Return the (x, y) coordinate for the center point of the cell that contains the specified text.  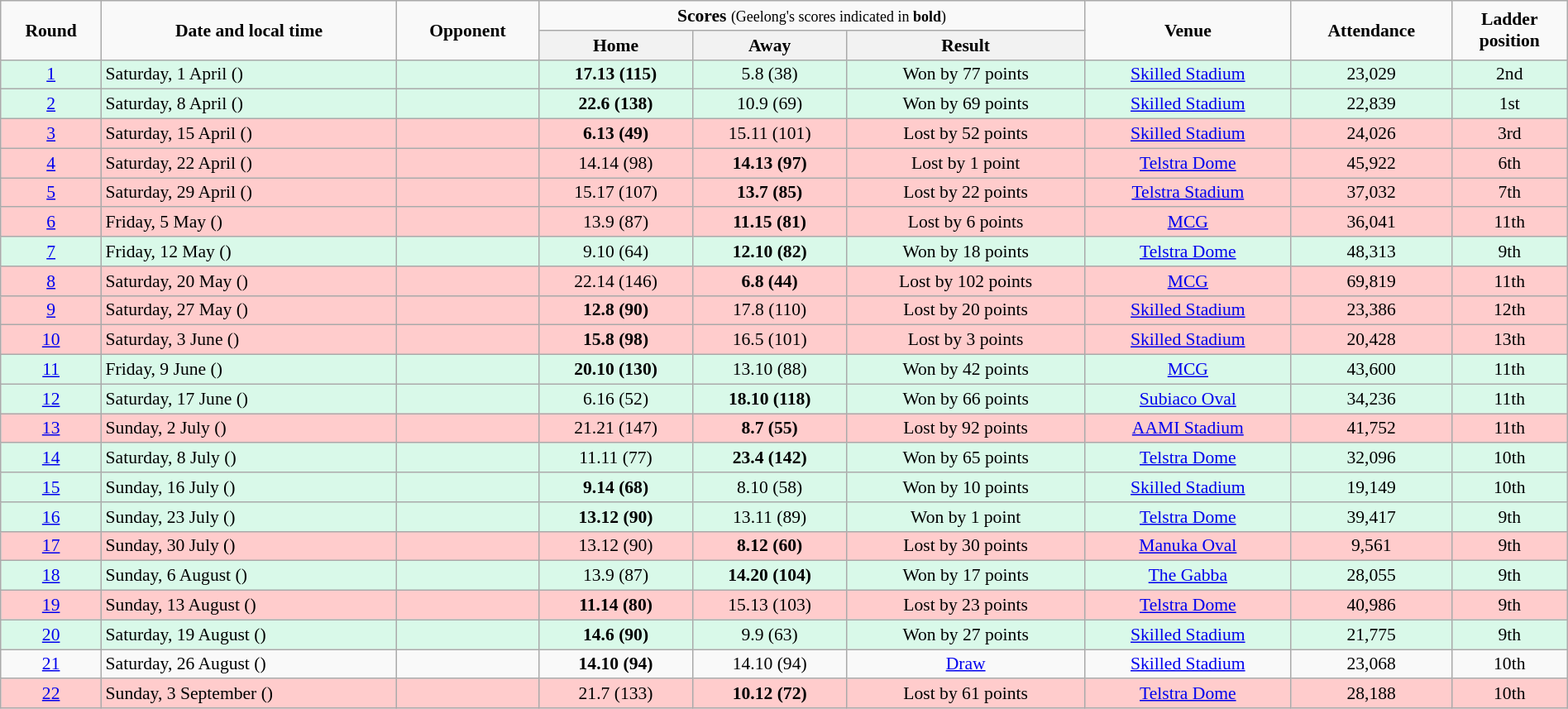
Scores (Geelong's scores indicated in bold) (811, 16)
22 (51, 694)
15.13 (103) (770, 606)
18.10 (118) (770, 399)
AAMI Stadium (1188, 429)
11 (51, 370)
8.12 (60) (770, 546)
36,041 (1371, 223)
39,417 (1371, 517)
24,026 (1371, 134)
Lost by 52 points (966, 134)
6.8 (44) (770, 281)
37,032 (1371, 193)
19,149 (1371, 487)
Away (770, 46)
6.16 (52) (615, 399)
Saturday, 17 June () (250, 399)
48,313 (1371, 252)
9.10 (64) (615, 252)
8 (51, 281)
23.4 (142) (770, 458)
15 (51, 487)
1st (1509, 104)
10 (51, 340)
12.8 (90) (615, 310)
Telstra Stadium (1188, 193)
10.9 (69) (770, 104)
14 (51, 458)
22,839 (1371, 104)
Round (51, 30)
34,236 (1371, 399)
9.9 (63) (770, 635)
14.20 (104) (770, 576)
18 (51, 576)
9,561 (1371, 546)
Sunday, 16 July () (250, 487)
Won by 18 points (966, 252)
23,386 (1371, 310)
13th (1509, 340)
Friday, 9 June () (250, 370)
Won by 42 points (966, 370)
Lost by 6 points (966, 223)
5.8 (38) (770, 74)
Saturday, 1 April () (250, 74)
8.7 (55) (770, 429)
13.7 (85) (770, 193)
43,600 (1371, 370)
Won by 69 points (966, 104)
Lost by 1 point (966, 163)
12.10 (82) (770, 252)
2 (51, 104)
15.11 (101) (770, 134)
12 (51, 399)
Sunday, 3 September () (250, 694)
Won by 65 points (966, 458)
19 (51, 606)
Lost by 61 points (966, 694)
7 (51, 252)
8.10 (58) (770, 487)
28,055 (1371, 576)
3rd (1509, 134)
Draw (966, 664)
7th (1509, 193)
Sunday, 23 July () (250, 517)
Saturday, 29 April () (250, 193)
Won by 66 points (966, 399)
15.8 (98) (615, 340)
1 (51, 74)
Lost by 23 points (966, 606)
Saturday, 19 August () (250, 635)
Won by 10 points (966, 487)
6 (51, 223)
Lost by 102 points (966, 281)
Won by 77 points (966, 74)
15.17 (107) (615, 193)
Saturday, 22 April () (250, 163)
20 (51, 635)
11.11 (77) (615, 458)
Sunday, 6 August () (250, 576)
Result (966, 46)
Sunday, 30 July () (250, 546)
Home (615, 46)
20.10 (130) (615, 370)
Won by 27 points (966, 635)
Saturday, 3 June () (250, 340)
Venue (1188, 30)
2nd (1509, 74)
Lost by 20 points (966, 310)
20,428 (1371, 340)
Ladderposition (1509, 30)
21,775 (1371, 635)
16 (51, 517)
41,752 (1371, 429)
12th (1509, 310)
Manuka Oval (1188, 546)
Won by 17 points (966, 576)
22.14 (146) (615, 281)
9 (51, 310)
Saturday, 27 May () (250, 310)
14.13 (97) (770, 163)
69,819 (1371, 281)
3 (51, 134)
Date and local time (250, 30)
Sunday, 2 July () (250, 429)
6th (1509, 163)
28,188 (1371, 694)
23,068 (1371, 664)
17.8 (110) (770, 310)
17 (51, 546)
21 (51, 664)
Subiaco Oval (1188, 399)
Lost by 92 points (966, 429)
Saturday, 15 April () (250, 134)
17.13 (115) (615, 74)
13 (51, 429)
Sunday, 13 August () (250, 606)
21.21 (147) (615, 429)
6.13 (49) (615, 134)
Friday, 5 May () (250, 223)
Saturday, 8 April () (250, 104)
11.14 (80) (615, 606)
Lost by 3 points (966, 340)
45,922 (1371, 163)
14.14 (98) (615, 163)
Opponent (467, 30)
10.12 (72) (770, 694)
5 (51, 193)
Lost by 30 points (966, 546)
Lost by 22 points (966, 193)
16.5 (101) (770, 340)
9.14 (68) (615, 487)
Saturday, 20 May () (250, 281)
11.15 (81) (770, 223)
Saturday, 26 August () (250, 664)
Won by 1 point (966, 517)
21.7 (133) (615, 694)
The Gabba (1188, 576)
23,029 (1371, 74)
22.6 (138) (615, 104)
Attendance (1371, 30)
13.10 (88) (770, 370)
Friday, 12 May () (250, 252)
4 (51, 163)
Saturday, 8 July () (250, 458)
13.11 (89) (770, 517)
14.6 (90) (615, 635)
32,096 (1371, 458)
40,986 (1371, 606)
